Return the [x, y] coordinate for the center point of the cell that contains the specified text.  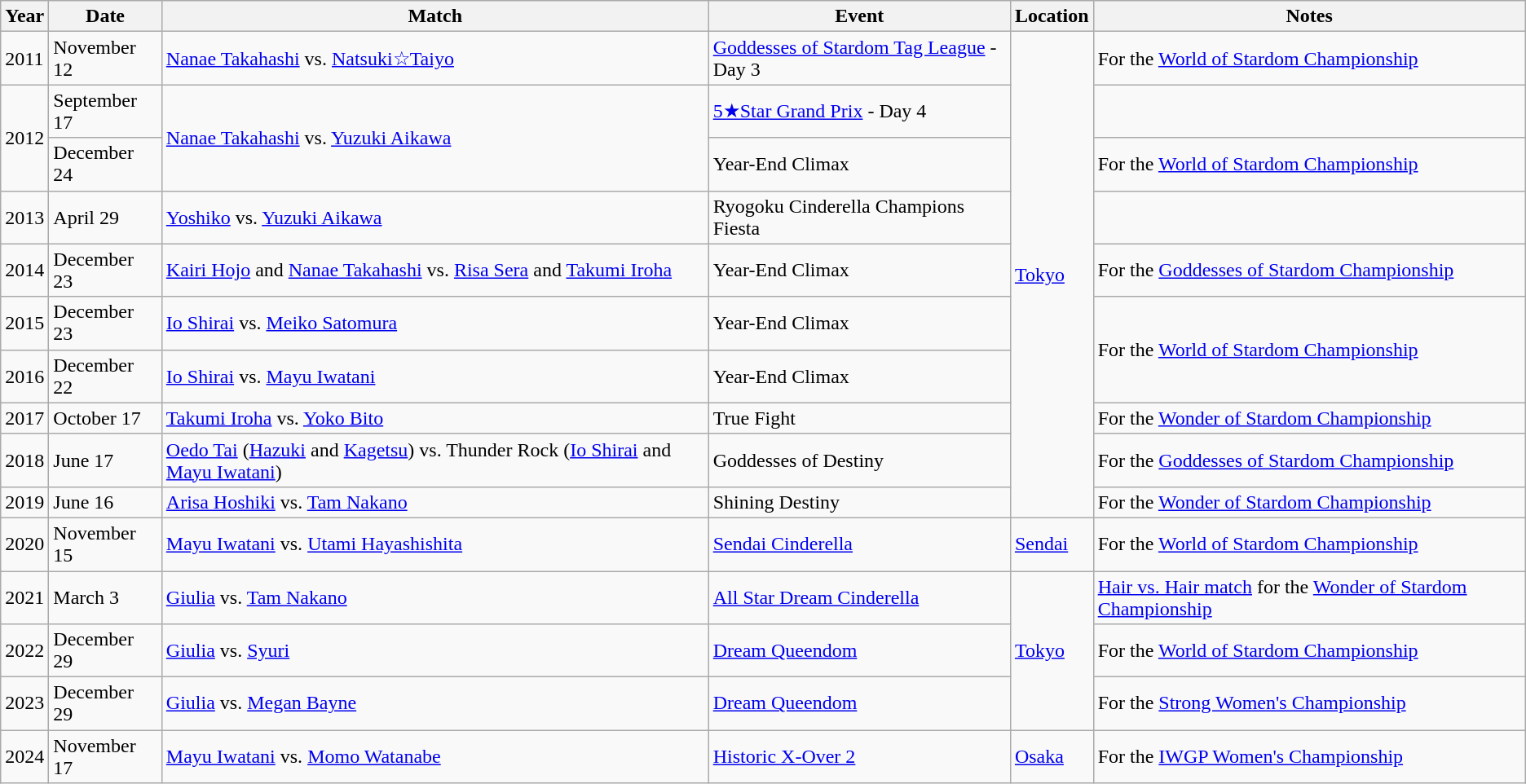
November 17 [105, 756]
Location [1052, 16]
December 22 [105, 377]
2013 [24, 217]
Nanae Takahashi vs. Yuzuki Aikawa [435, 138]
November 12 [105, 59]
Io Shirai vs. Meiko Satomura [435, 323]
Shining Destiny [859, 502]
2012 [24, 138]
True Fight [859, 418]
2011 [24, 59]
October 17 [105, 418]
Sendai [1052, 544]
September 17 [105, 111]
Giulia vs. Megan Bayne [435, 704]
Giulia vs. Syuri [435, 650]
2016 [24, 377]
2017 [24, 418]
2018 [24, 460]
For the Strong Women's Championship [1309, 704]
Event [859, 16]
2020 [24, 544]
Mayu Iwatani vs. Utami Hayashishita [435, 544]
Sendai Cinderella [859, 544]
Goddesses of Stardom Tag League - Day 3 [859, 59]
Giulia vs. Tam Nakano [435, 597]
Mayu Iwatani vs. Momo Watanabe [435, 756]
For the IWGP Women's Championship [1309, 756]
Historic X-Over 2 [859, 756]
December 24 [105, 165]
Hair vs. Hair match for the Wonder of Stardom Championship [1309, 597]
Takumi Iroha vs. Yoko Bito [435, 418]
Arisa Hoshiki vs. Tam Nakano [435, 502]
2021 [24, 597]
Ryogoku Cinderella Champions Fiesta [859, 217]
Goddesses of Destiny [859, 460]
2024 [24, 756]
Oedo Tai (Hazuki and Kagetsu) vs. Thunder Rock (Io Shirai and Mayu Iwatani) [435, 460]
Osaka [1052, 756]
2015 [24, 323]
Match [435, 16]
June 17 [105, 460]
2022 [24, 650]
2019 [24, 502]
Yoshiko vs. Yuzuki Aikawa [435, 217]
April 29 [105, 217]
5★Star Grand Prix - Day 4 [859, 111]
Year [24, 16]
Date [105, 16]
Io Shirai vs. Mayu Iwatani [435, 377]
June 16 [105, 502]
2023 [24, 704]
March 3 [105, 597]
2014 [24, 271]
All Star Dream Cinderella [859, 597]
Notes [1309, 16]
Nanae Takahashi vs. Natsuki☆Taiyo [435, 59]
November 15 [105, 544]
Kairi Hojo and Nanae Takahashi vs. Risa Sera and Takumi Iroha [435, 271]
